Extract the (X, Y) coordinate from the center of the cell holding the provided text.  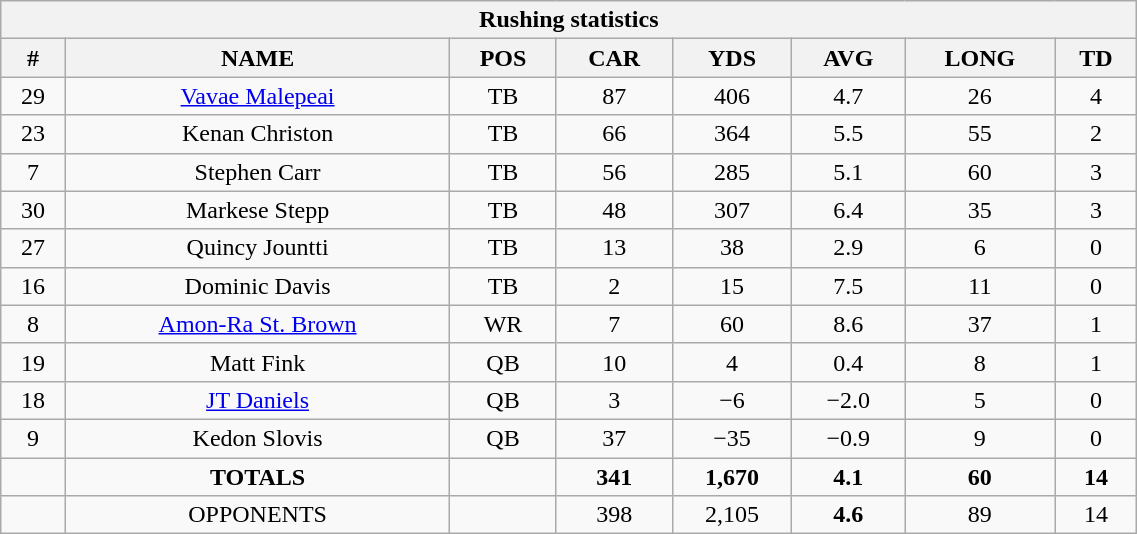
WR (503, 324)
−0.9 (848, 438)
4.7 (848, 96)
2,105 (732, 515)
10 (614, 362)
6.4 (848, 210)
406 (732, 96)
11 (980, 286)
18 (33, 400)
−35 (732, 438)
Markese Stepp (258, 210)
0.4 (848, 362)
CAR (614, 58)
38 (732, 248)
27 (33, 248)
Quincy Jountti (258, 248)
26 (980, 96)
285 (732, 172)
Dominic Davis (258, 286)
48 (614, 210)
Rushing statistics (569, 20)
29 (33, 96)
13 (614, 248)
398 (614, 515)
5 (980, 400)
15 (732, 286)
OPPONENTS (258, 515)
JT Daniels (258, 400)
Amon-Ra St. Brown (258, 324)
341 (614, 477)
6 (980, 248)
YDS (732, 58)
−2.0 (848, 400)
1,670 (732, 477)
2.9 (848, 248)
NAME (258, 58)
5.5 (848, 134)
35 (980, 210)
55 (980, 134)
89 (980, 515)
Vavae Malepeai (258, 96)
POS (503, 58)
Stephen Carr (258, 172)
7.5 (848, 286)
Matt Fink (258, 362)
87 (614, 96)
30 (33, 210)
19 (33, 362)
16 (33, 286)
# (33, 58)
66 (614, 134)
Kedon Slovis (258, 438)
5.1 (848, 172)
TD (1096, 58)
23 (33, 134)
4.1 (848, 477)
364 (732, 134)
307 (732, 210)
TOTALS (258, 477)
AVG (848, 58)
4.6 (848, 515)
8.6 (848, 324)
−6 (732, 400)
56 (614, 172)
Kenan Christon (258, 134)
LONG (980, 58)
